Detect which cell encompasses the target text, then output its [X, Y] center coordinate. 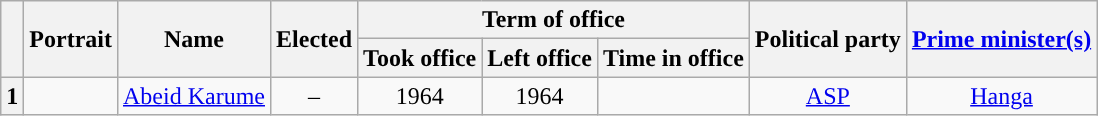
Time in office [673, 58]
Prime minister(s) [1001, 39]
Portrait [71, 39]
Abeid Karume [194, 96]
Elected [314, 39]
1 [12, 96]
Left office [540, 58]
– [314, 96]
Name [194, 39]
Took office [420, 58]
Term of office [554, 20]
Political party [828, 39]
ASP [828, 96]
Hanga [1001, 96]
